Return (x, y) of the center of cell containing provided text 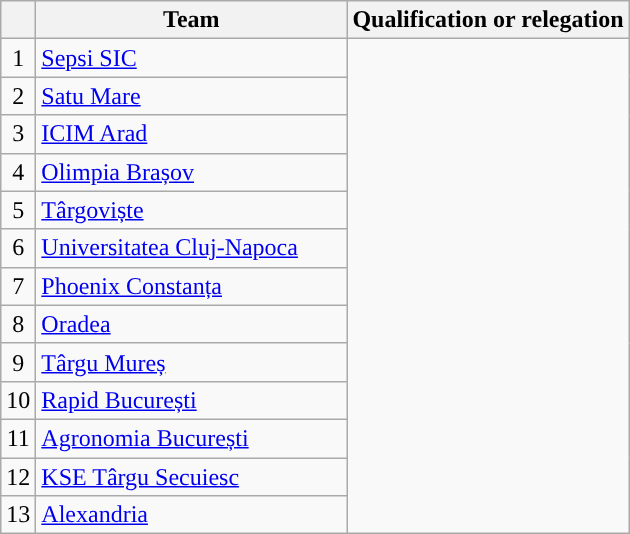
Universitatea Cluj-Napoca (192, 248)
Team (192, 20)
Oradea (192, 324)
KSE Târgu Secuiesc (192, 477)
Târgu Mureș (192, 362)
Agronomia București (192, 438)
1 (18, 58)
10 (18, 400)
12 (18, 477)
13 (18, 515)
11 (18, 438)
6 (18, 248)
2 (18, 96)
ICIM Arad (192, 134)
Satu Mare (192, 96)
Târgoviște (192, 210)
8 (18, 324)
9 (18, 362)
Qualification or relegation (488, 20)
4 (18, 172)
3 (18, 134)
Olimpia Brașov (192, 172)
Alexandria (192, 515)
7 (18, 286)
Sepsi SIC (192, 58)
Rapid București (192, 400)
Phoenix Constanța (192, 286)
5 (18, 210)
